From the cell containing the given text, extract its center point as [X, Y] coordinate. 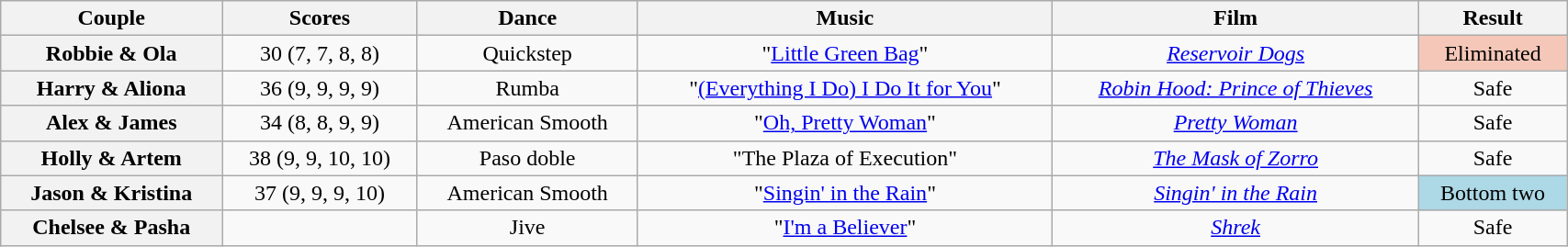
Music [845, 18]
"(Everything I Do) I Do It for You" [845, 88]
Alex & James [112, 123]
Singin' in the Rain [1236, 193]
Dance [527, 18]
Holly & Artem [112, 158]
Bottom two [1494, 193]
37 (9, 9, 9, 10) [320, 193]
38 (9, 9, 10, 10) [320, 158]
"Singin' in the Rain" [845, 193]
Scores [320, 18]
"Little Green Bag" [845, 53]
Result [1494, 18]
36 (9, 9, 9, 9) [320, 88]
"I'm a Believer" [845, 228]
Eliminated [1494, 53]
Shrek [1236, 228]
Paso doble [527, 158]
Couple [112, 18]
Robin Hood: Prince of Thieves [1236, 88]
30 (7, 7, 8, 8) [320, 53]
"The Plaza of Execution" [845, 158]
Robbie & Ola [112, 53]
Rumba [527, 88]
Film [1236, 18]
Harry & Aliona [112, 88]
The Mask of Zorro [1236, 158]
Pretty Woman [1236, 123]
Jive [527, 228]
"Oh, Pretty Woman" [845, 123]
34 (8, 8, 9, 9) [320, 123]
Chelsee & Pasha [112, 228]
Reservoir Dogs [1236, 53]
Jason & Kristina [112, 193]
Quickstep [527, 53]
